Find where the given text appears and provide that cell's center as (X, Y) coordinate. 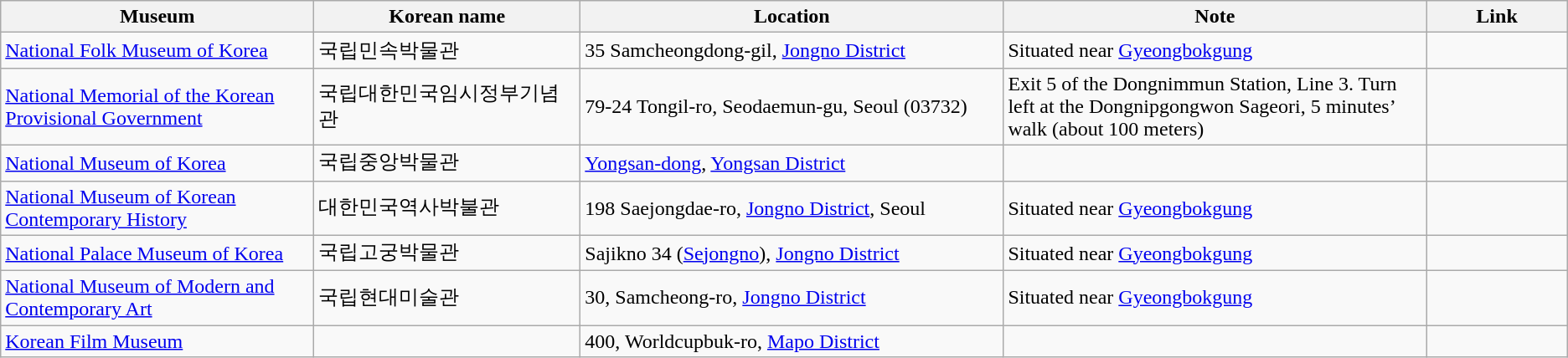
30, Samcheong-ro, Jongno District (792, 298)
Link (1497, 17)
국립대한민국임시정부기념관 (447, 106)
35 Samcheongdong-gil, Jongno District (792, 50)
National Folk Museum of Korea (157, 50)
Location (792, 17)
Korean name (447, 17)
National Museum of Korea (157, 162)
Exit 5 of the Dongnimmun Station, Line 3. Turn left at the Dongnipgongwon Sageori, 5 minutes’ walk (about 100 meters) (1215, 106)
Museum (157, 17)
National Museum of Korean Contemporary History (157, 207)
국립민속박물관 (447, 50)
국립현대미술관 (447, 298)
대한민국역사박불관 (447, 207)
National Palace Museum of Korea (157, 253)
79-24 Tongil-ro, Seodaemun-gu, Seoul (03732) (792, 106)
Yongsan-dong, Yongsan District (792, 162)
National Museum of Modern and Contemporary Art (157, 298)
Sajikno 34 (Sejongno), Jongno District (792, 253)
국립고궁박물관 (447, 253)
National Memorial of the Korean Provisional Government (157, 106)
국립중앙박물관 (447, 162)
198 Saejongdae-ro, Jongno District, Seoul (792, 207)
Note (1215, 17)
400, Worldcupbuk-ro, Mapo District (792, 341)
Korean Film Museum (157, 341)
